Identify which cell holds the provided text, then report its (X, Y) central coordinate. 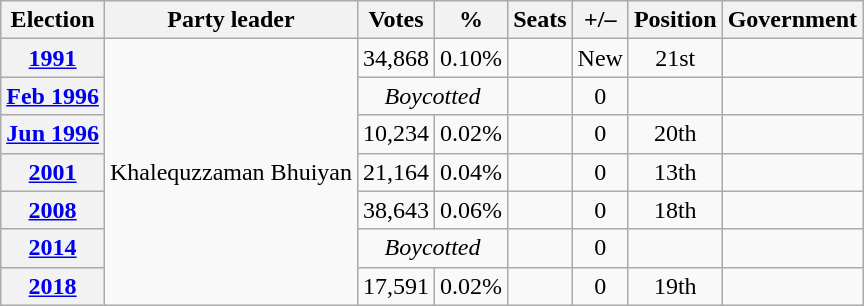
21st (675, 58)
New (600, 58)
1991 (53, 58)
19th (675, 286)
Jun 1996 (53, 134)
Feb 1996 (53, 96)
Government (792, 20)
38,643 (396, 210)
0.10% (472, 58)
2008 (53, 210)
+/– (600, 20)
Seats (540, 20)
34,868 (396, 58)
10,234 (396, 134)
Position (675, 20)
Party leader (232, 20)
% (472, 20)
2018 (53, 286)
13th (675, 172)
0.04% (472, 172)
Khalequzzaman Bhuiyan (232, 172)
2001 (53, 172)
Election (53, 20)
Votes (396, 20)
0.06% (472, 210)
17,591 (396, 286)
20th (675, 134)
2014 (53, 248)
21,164 (396, 172)
18th (675, 210)
